For the text-containing cell, return its midpoint in (x, y) coordinate format. 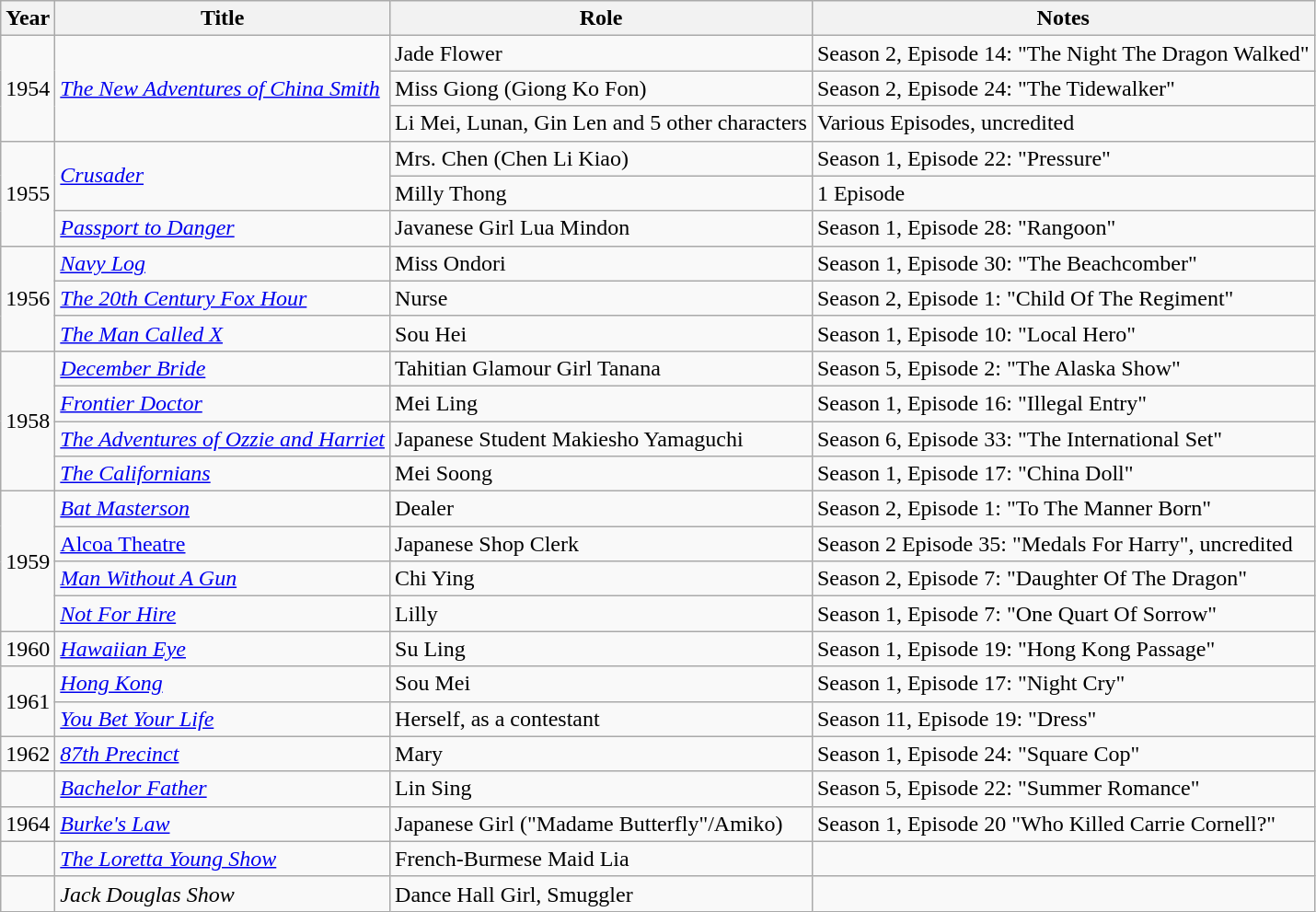
Year (28, 18)
Lilly (602, 614)
Dealer (602, 509)
Season 1, Episode 28: "Rangoon" (1063, 228)
Man Without A Gun (223, 579)
Season 2, Episode 1: "To The Manner Born" (1063, 509)
Frontier Doctor (223, 403)
The New Adventures of China Smith (223, 88)
Mrs. Chen (Chen Li Kiao) (602, 158)
Burke's Law (223, 824)
Japanese Shop Clerk (602, 544)
Season 5, Episode 22: "Summer Romance" (1063, 789)
Herself, as a contestant (602, 719)
Dance Hall Girl, Smuggler (602, 894)
87th Precinct (223, 754)
Season 2, Episode 24: "The Tidewalker" (1063, 88)
French-Burmese Maid Lia (602, 859)
1961 (28, 701)
Alcoa Theatre (223, 544)
Javanese Girl Lua Mindon (602, 228)
Various Episodes, uncredited (1063, 123)
1962 (28, 754)
Chi Ying (602, 579)
Bat Masterson (223, 509)
Season 2, Episode 1: "Child Of The Regiment" (1063, 298)
Season 1, Episode 17: "Night Cry" (1063, 684)
Milly Thong (602, 193)
1954 (28, 88)
Role (602, 18)
The Man Called X (223, 333)
Season 5, Episode 2: "The Alaska Show" (1063, 368)
Season 1, Episode 24: "Square Cop" (1063, 754)
Season 6, Episode 33: "The International Set" (1063, 439)
Japanese Student Makiesho Yamaguchi (602, 439)
Japanese Girl ("Madame Butterfly"/Amiko) (602, 824)
Hong Kong (223, 684)
Season 2, Episode 7: "Daughter Of The Dragon" (1063, 579)
Jack Douglas Show (223, 894)
Not For Hire (223, 614)
Lin Sing (602, 789)
1 Episode (1063, 193)
Crusader (223, 176)
1964 (28, 824)
Season 2, Episode 14: "The Night The Dragon Walked" (1063, 53)
Hawaiian Eye (223, 649)
Nurse (602, 298)
Mary (602, 754)
Season 1, Episode 19: "Hong Kong Passage" (1063, 649)
Tahitian Glamour Girl Tanana (602, 368)
Season 1, Episode 17: "China Doll" (1063, 474)
Season 1, Episode 7: "One Quart Of Sorrow" (1063, 614)
Su Ling (602, 649)
Mei Ling (602, 403)
Mei Soong (602, 474)
1955 (28, 193)
Title (223, 18)
1960 (28, 649)
Jade Flower (602, 53)
December Bride (223, 368)
The Californians (223, 474)
The Adventures of Ozzie and Harriet (223, 439)
Season 11, Episode 19: "Dress" (1063, 719)
1956 (28, 298)
The 20th Century Fox Hour (223, 298)
Navy Log (223, 263)
Miss Giong (Giong Ko Fon) (602, 88)
Sou Mei (602, 684)
Sou Hei (602, 333)
1958 (28, 421)
Season 1, Episode 22: "Pressure" (1063, 158)
Notes (1063, 18)
Season 1, Episode 10: "Local Hero" (1063, 333)
Season 1, Episode 16: "Illegal Entry" (1063, 403)
The Loretta Young Show (223, 859)
Bachelor Father (223, 789)
Season 1, Episode 30: "The Beachcomber" (1063, 263)
Season 2 Episode 35: "Medals For Harry", uncredited (1063, 544)
Passport to Danger (223, 228)
You Bet Your Life (223, 719)
Miss Ondori (602, 263)
Season 1, Episode 20 "Who Killed Carrie Cornell?" (1063, 824)
Li Mei, Lunan, Gin Len and 5 other characters (602, 123)
1959 (28, 561)
